Identify which cell holds the provided text, then report its [x, y] central coordinate. 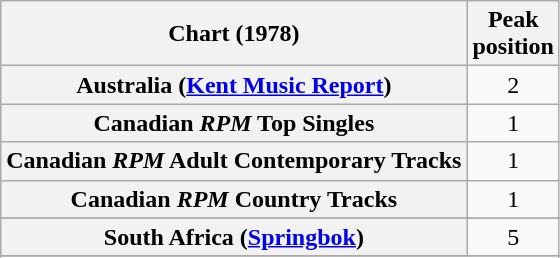
Canadian RPM Country Tracks [234, 199]
Canadian RPM Top Singles [234, 123]
Canadian RPM Adult Contemporary Tracks [234, 161]
5 [513, 237]
Australia (Kent Music Report) [234, 85]
Chart (1978) [234, 34]
Peakposition [513, 34]
2 [513, 85]
South Africa (Springbok) [234, 237]
